Output the (x, y) coordinate of the center of the cell containing the given text.  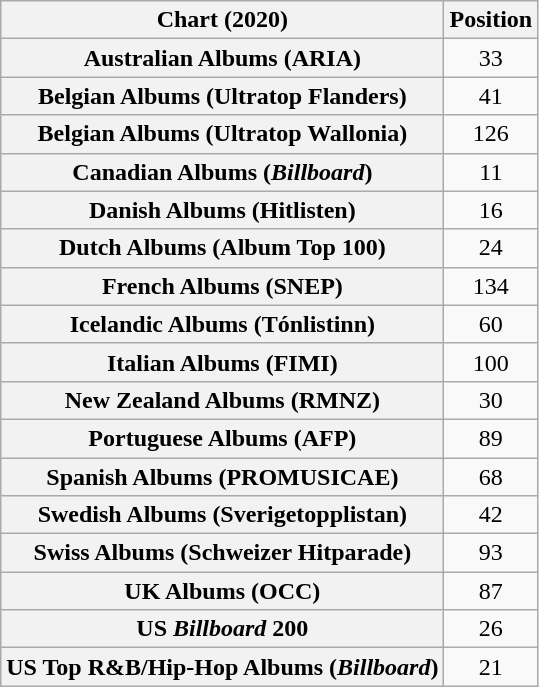
30 (491, 400)
Position (491, 20)
134 (491, 286)
33 (491, 58)
60 (491, 324)
100 (491, 362)
68 (491, 477)
Swiss Albums (Schweizer Hitparade) (222, 553)
89 (491, 438)
US Top R&B/Hip-Hop Albums (Billboard) (222, 667)
Icelandic Albums (Tónlistinn) (222, 324)
11 (491, 172)
26 (491, 629)
US Billboard 200 (222, 629)
42 (491, 515)
21 (491, 667)
Belgian Albums (Ultratop Flanders) (222, 96)
Danish Albums (Hitlisten) (222, 210)
87 (491, 591)
UK Albums (OCC) (222, 591)
Canadian Albums (Billboard) (222, 172)
41 (491, 96)
Dutch Albums (Album Top 100) (222, 248)
24 (491, 248)
New Zealand Albums (RMNZ) (222, 400)
93 (491, 553)
Swedish Albums (Sverigetopplistan) (222, 515)
Chart (2020) (222, 20)
16 (491, 210)
Belgian Albums (Ultratop Wallonia) (222, 134)
Australian Albums (ARIA) (222, 58)
126 (491, 134)
Italian Albums (FIMI) (222, 362)
French Albums (SNEP) (222, 286)
Spanish Albums (PROMUSICAE) (222, 477)
Portuguese Albums (AFP) (222, 438)
